Detect which cell encompasses the target text, then output its (X, Y) center coordinate. 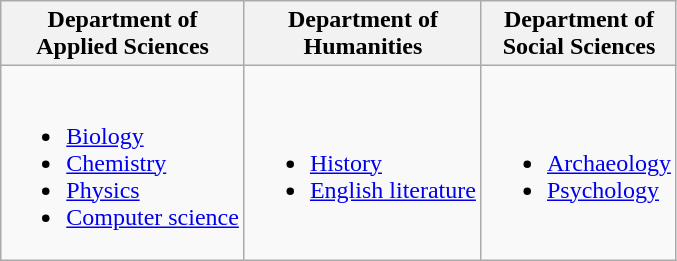
Department of Applied Sciences (123, 34)
Department of Humanities (362, 34)
BiologyChemistryPhysicsComputer science (123, 163)
HistoryEnglish literature (362, 163)
ArchaeologyPsychology (578, 163)
Department of Social Sciences (578, 34)
